Detect which cell encompasses the target text, then output its (x, y) center coordinate. 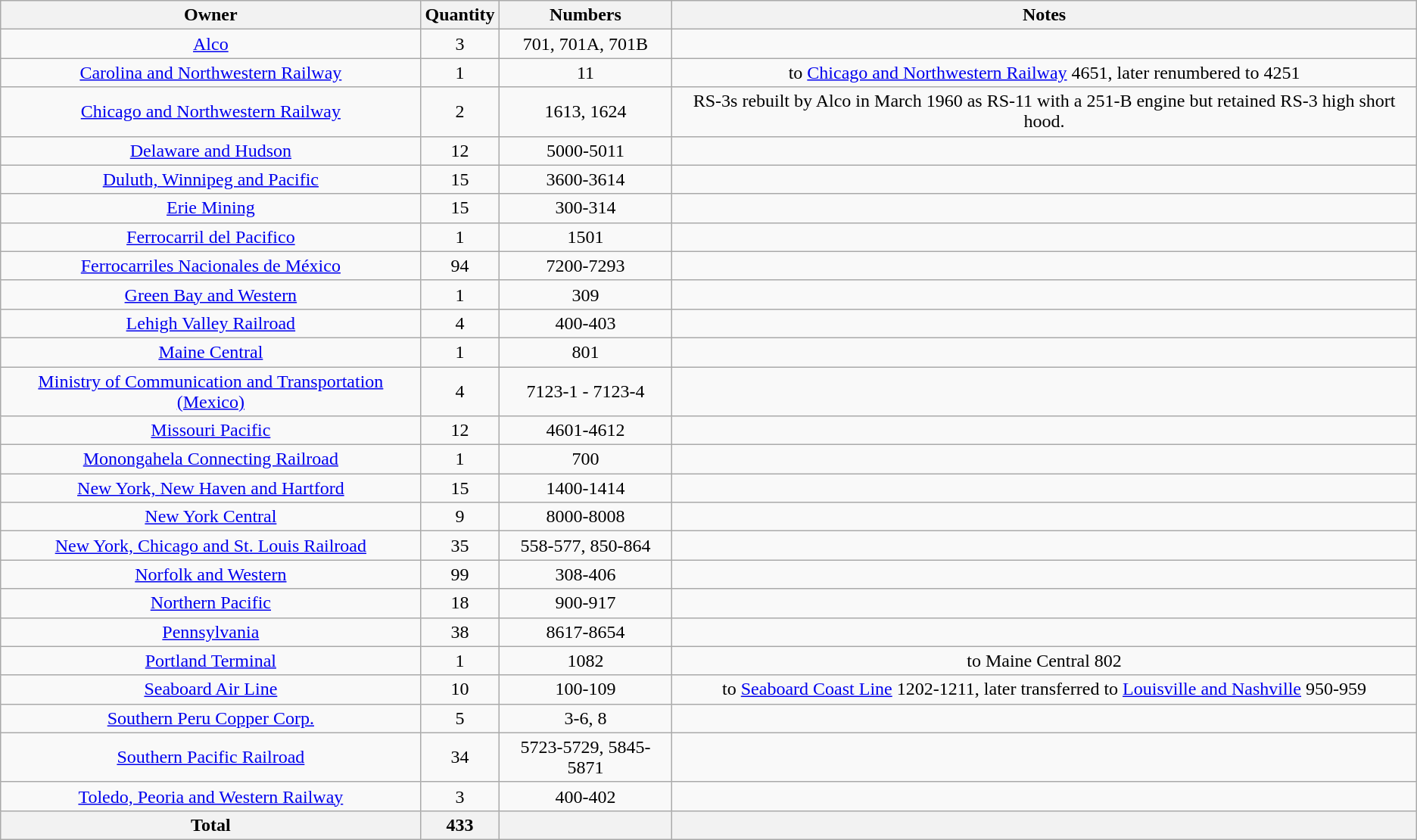
New York, New Haven and Hartford (210, 488)
Southern Pacific Railroad (210, 757)
Ferrocarril del Pacifico (210, 237)
4601-4612 (586, 431)
New York Central (210, 517)
5000-5011 (586, 151)
Norfolk and Western (210, 574)
Lehigh Valley Railroad (210, 323)
34 (460, 757)
35 (460, 546)
Pennsylvania (210, 632)
1613, 1624 (586, 112)
11 (586, 73)
Green Bay and Western (210, 294)
7200-7293 (586, 266)
Monongahela Connecting Railroad (210, 459)
to Maine Central 802 (1045, 661)
558-577, 850-864 (586, 546)
Seaboard Air Line (210, 689)
5 (460, 718)
Portland Terminal (210, 661)
Missouri Pacific (210, 431)
700 (586, 459)
701, 701A, 701B (586, 44)
10 (460, 689)
9 (460, 517)
433 (460, 825)
Southern Peru Copper Corp. (210, 718)
400-402 (586, 796)
99 (460, 574)
Carolina and Northwestern Railway (210, 73)
Chicago and Northwestern Railway (210, 112)
3600-3614 (586, 179)
5723-5729, 5845-5871 (586, 757)
1082 (586, 661)
8617-8654 (586, 632)
Erie Mining (210, 208)
Notes (1045, 15)
2 (460, 112)
Northern Pacific (210, 603)
100-109 (586, 689)
Ferrocarriles Nacionales de México (210, 266)
to Seaboard Coast Line 1202-1211, later transferred to Louisville and Nashville 950-959 (1045, 689)
to Chicago and Northwestern Railway 4651, later renumbered to 4251 (1045, 73)
400-403 (586, 323)
Toledo, Peoria and Western Railway (210, 796)
309 (586, 294)
308-406 (586, 574)
1400-1414 (586, 488)
Owner (210, 15)
Total (210, 825)
Delaware and Hudson (210, 151)
Ministry of Communication and Transportation (Mexico) (210, 390)
18 (460, 603)
Alco (210, 44)
Numbers (586, 15)
38 (460, 632)
Maine Central (210, 352)
94 (460, 266)
8000-8008 (586, 517)
7123-1 - 7123-4 (586, 390)
RS-3s rebuilt by Alco in March 1960 as RS-11 with a 251-B engine but retained RS-3 high short hood. (1045, 112)
New York, Chicago and St. Louis Railroad (210, 546)
Quantity (460, 15)
300-314 (586, 208)
900-917 (586, 603)
1501 (586, 237)
Duluth, Winnipeg and Pacific (210, 179)
801 (586, 352)
3-6, 8 (586, 718)
